Detect which cell encompasses the target text, then output its [x, y] center coordinate. 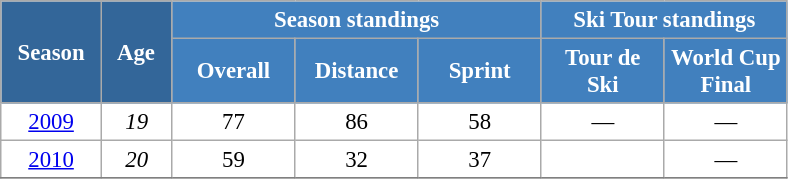
Distance [356, 72]
19 [136, 122]
32 [356, 160]
77 [234, 122]
2009 [52, 122]
58 [480, 122]
Season standings [356, 20]
2010 [52, 160]
Tour deSki [602, 72]
Sprint [480, 72]
59 [234, 160]
86 [356, 122]
Ski Tour standings [664, 20]
Age [136, 52]
World CupFinal [726, 72]
37 [480, 160]
Overall [234, 72]
Season [52, 52]
20 [136, 160]
